Identify which cell holds the provided text, then report its (X, Y) central coordinate. 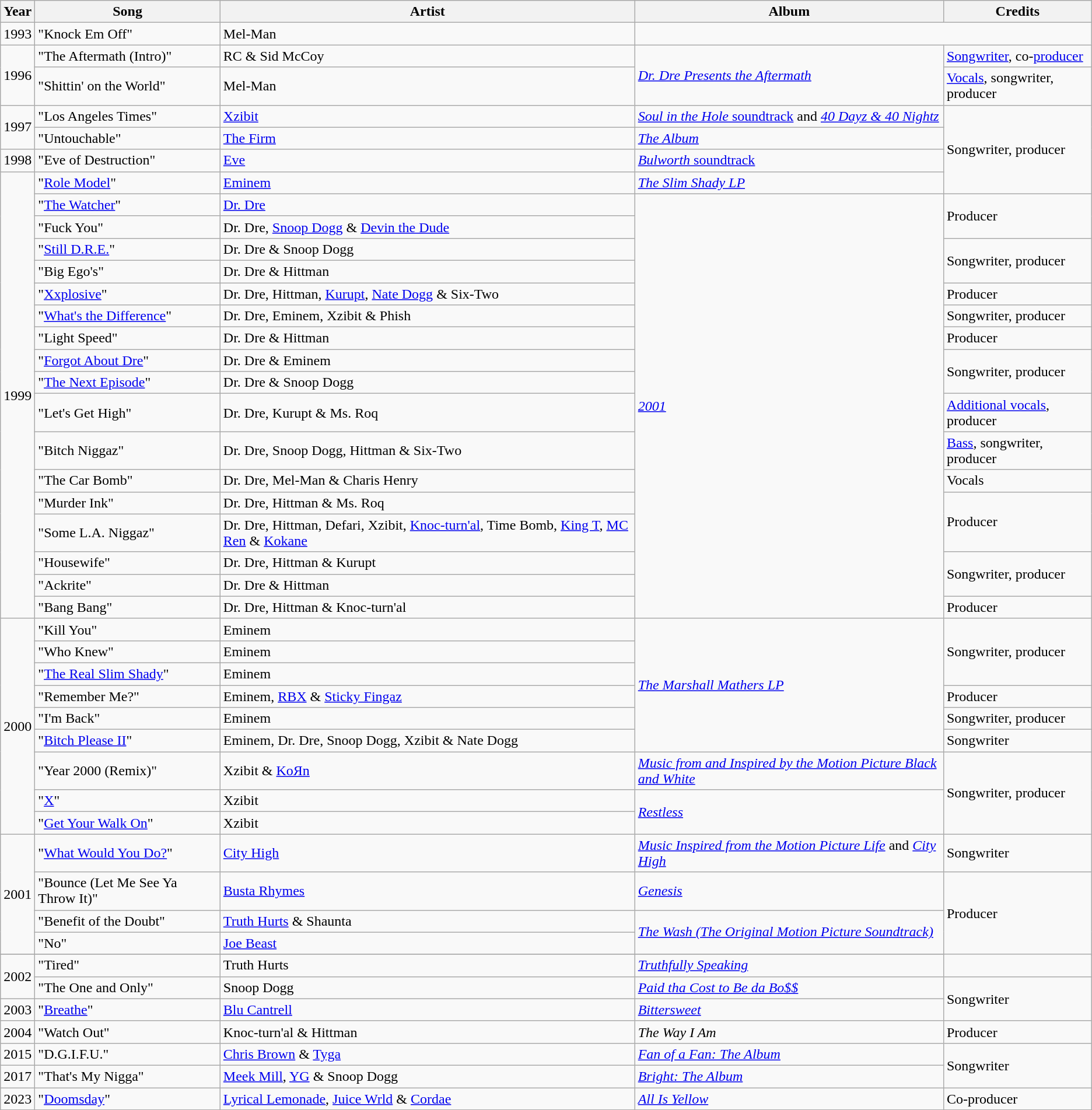
The Slim Shady LP (789, 183)
"Ackrite" (128, 585)
"Bounce (Let Me See Ya Throw It)" (128, 891)
"Bitch Please II" (128, 741)
"What's the Difference" (128, 316)
"D.G.I.F.U." (128, 1054)
"Watch Out" (128, 1032)
"Bitch Niggaz" (128, 450)
Snoop Dogg (427, 988)
"No" (128, 943)
"Los Angeles Times" (128, 116)
Dr. Dre, Mel-Man & Charis Henry (427, 481)
"What Would You Do?" (128, 853)
Album (789, 12)
"Shittin' on the World" (128, 86)
Soul in the Hole soundtrack and 40 Dayz & 40 Nightz (789, 116)
Dr. Dre, Hittman & Knoc-turn'al (427, 607)
"The One and Only" (128, 988)
Dr. Dre, Snoop Dogg & Devin the Dude (427, 227)
2000 (17, 726)
Bittersweet (789, 1010)
"Xxplosive" (128, 293)
"The Aftermath (Intro)" (128, 56)
Vocals (1017, 481)
"Forgot About Dre" (128, 360)
Bulworth soundtrack (789, 160)
Dr. Dre, Kurupt & Ms. Roq (427, 413)
RC & Sid McCoy (427, 56)
"The Real Slim Shady" (128, 674)
"Some L.A. Niggaz" (128, 533)
Joe Beast (427, 943)
1993 (17, 34)
1996 (17, 75)
The Wash (The Original Motion Picture Soundtrack) (789, 932)
Restless (789, 812)
Music from and Inspired by the Motion Picture Black and White (789, 771)
2004 (17, 1032)
"Get Your Walk On" (128, 823)
Eminem, Dr. Dre, Snoop Dogg, Xzibit & Nate Dogg (427, 741)
Eminem, RBX & Sticky Fingaz (427, 696)
"Bang Bang" (128, 607)
Knoc-turn'al & Hittman (427, 1032)
"Big Ego's" (128, 271)
1998 (17, 160)
"The Car Bomb" (128, 481)
Meek Mill, YG & Snoop Dogg (427, 1076)
"Kill You" (128, 629)
Dr. Dre, Hittman, Defari, Xzibit, Knoc-turn'al, Time Bomb, King T, MC Ren & Kokane (427, 533)
"The Watcher" (128, 205)
The Marshall Mathers LP (789, 685)
Dr. Dre & Eminem (427, 360)
"Murder Ink" (128, 503)
Dr. Dre (427, 205)
Year (17, 12)
The Firm (427, 138)
Song (128, 12)
The Album (789, 138)
"Benefit of the Doubt" (128, 921)
2015 (17, 1054)
Chris Brown & Tyga (427, 1054)
Additional vocals, producer (1017, 413)
2002 (17, 976)
Paid tha Cost to Be da Bo$$ (789, 988)
Dr. Dre, Hittman & Ms. Roq (427, 503)
"Doomsday" (128, 1098)
"Still D.R.E." (128, 249)
Busta Rhymes (427, 891)
Eve (427, 160)
Music Inspired from the Motion Picture Life and City High (789, 853)
City High (427, 853)
Fan of a Fan: The Album (789, 1054)
"Who Knew" (128, 652)
Truth Hurts & Shaunta (427, 921)
"Breathe" (128, 1010)
"I'm Back" (128, 719)
Truth Hurts (427, 965)
"Let's Get High" (128, 413)
Credits (1017, 12)
2023 (17, 1098)
Blu Cantrell (427, 1010)
Dr. Dre Presents the Aftermath (789, 75)
"Tired" (128, 965)
"Fuck You" (128, 227)
"Remember Me?" (128, 696)
1997 (17, 127)
"Eve of Destruction" (128, 160)
"That's My Nigga" (128, 1076)
"Knock Em Off" (128, 34)
"Role Model" (128, 183)
The Way I Am (789, 1032)
Dr. Dre, Snoop Dogg, Hittman & Six-Two (427, 450)
2003 (17, 1010)
Genesis (789, 891)
Bright: The Album (789, 1076)
Truthfully Speaking (789, 965)
Dr. Dre, Hittman & Kurupt (427, 563)
"The Next Episode" (128, 383)
"Housewife" (128, 563)
"Untouchable" (128, 138)
"Light Speed" (128, 338)
"Year 2000 (Remix)" (128, 771)
Xzibit & KoЯn (427, 771)
Dr. Dre, Hittman, Kurupt, Nate Dogg & Six-Two (427, 293)
Dr. Dre, Eminem, Xzibit & Phish (427, 316)
All Is Yellow (789, 1098)
Lyrical Lemonade, Juice Wrld & Cordae (427, 1098)
Artist (427, 12)
Vocals, songwriter, producer (1017, 86)
Songwriter, co-producer (1017, 56)
2017 (17, 1076)
Bass, songwriter, producer (1017, 450)
"X" (128, 801)
Co-producer (1017, 1098)
1999 (17, 395)
